Detect which cell encompasses the target text, then output its [x, y] center coordinate. 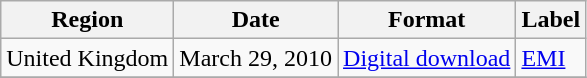
Date [256, 20]
Digital download [427, 58]
EMI [551, 58]
Label [551, 20]
Region [88, 20]
March 29, 2010 [256, 58]
Format [427, 20]
United Kingdom [88, 58]
